Find where the given text appears and provide that cell's center as (X, Y) coordinate. 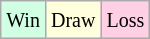
Draw (72, 20)
Loss (126, 20)
Win (24, 20)
